Provide the (x, y) coordinate of the cell's center where the given text is located.  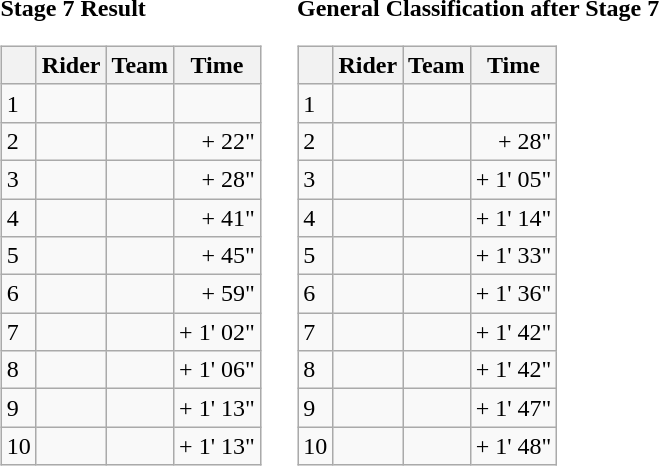
+ 1' 02" (218, 332)
+ 1' 06" (218, 370)
+ 1' 33" (514, 256)
+ 45" (218, 256)
+ 1' 36" (514, 294)
+ 1' 48" (514, 446)
+ 59" (218, 294)
+ 1' 14" (514, 217)
+ 1' 47" (514, 408)
+ 1' 05" (514, 179)
+ 41" (218, 217)
+ 22" (218, 141)
